Find where the given text appears and provide that cell's center as (X, Y) coordinate. 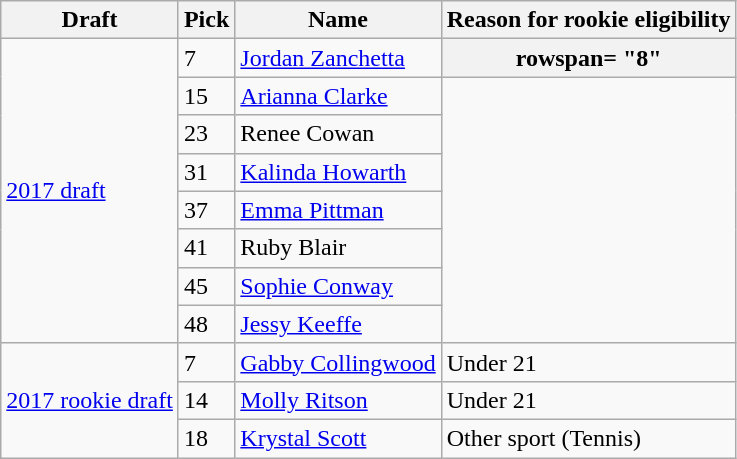
31 (206, 172)
Kalinda Howarth (338, 172)
48 (206, 324)
Emma Pittman (338, 210)
Gabby Collingwood (338, 362)
Other sport (Tennis) (588, 438)
Reason for rookie eligibility (588, 20)
Jessy Keeffe (338, 324)
Renee Cowan (338, 134)
Krystal Scott (338, 438)
15 (206, 96)
Pick (206, 20)
Draft (90, 20)
41 (206, 248)
37 (206, 210)
rowspan= "8" (588, 58)
18 (206, 438)
Jordan Zanchetta (338, 58)
14 (206, 400)
23 (206, 134)
Ruby Blair (338, 248)
Sophie Conway (338, 286)
Molly Ritson (338, 400)
2017 rookie draft (90, 400)
Arianna Clarke (338, 96)
45 (206, 286)
2017 draft (90, 191)
Name (338, 20)
